Return [x, y] of the center of cell containing provided text 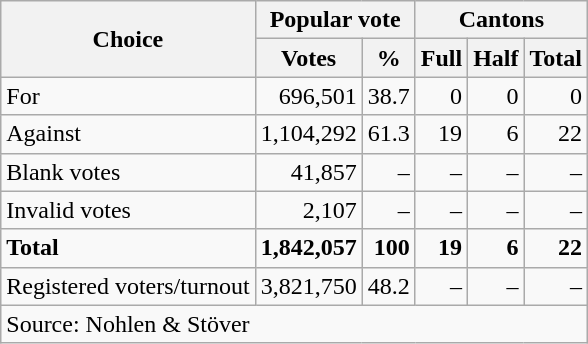
2,107 [308, 210]
1,842,057 [308, 248]
Source: Nohlen & Stöver [294, 324]
Half [496, 58]
Cantons [501, 20]
Blank votes [128, 172]
Against [128, 134]
100 [388, 248]
48.2 [388, 286]
Full [441, 58]
Votes [308, 58]
3,821,750 [308, 286]
61.3 [388, 134]
For [128, 96]
Popular vote [335, 20]
Registered voters/turnout [128, 286]
% [388, 58]
1,104,292 [308, 134]
38.7 [388, 96]
696,501 [308, 96]
Choice [128, 39]
41,857 [308, 172]
Invalid votes [128, 210]
